Detect which cell encompasses the target text, then output its (x, y) center coordinate. 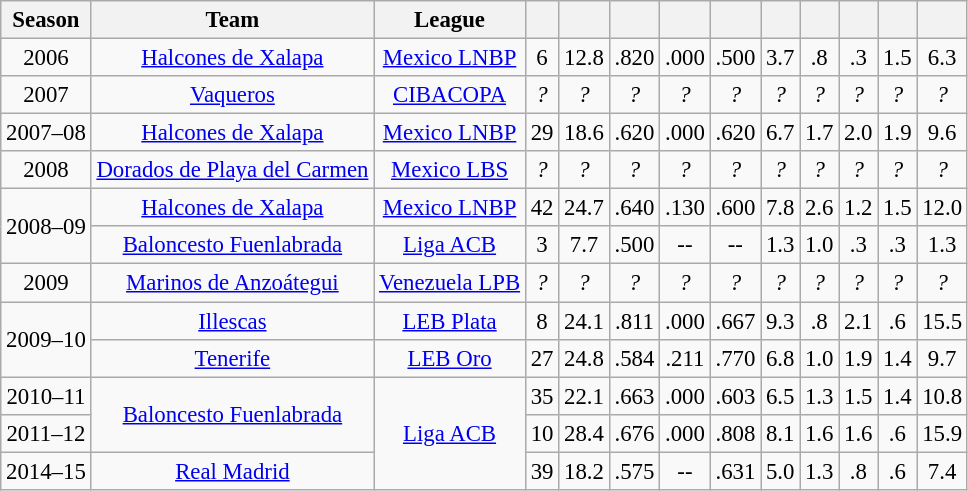
.820 (634, 58)
LEB Plata (450, 321)
.663 (634, 396)
2008–09 (46, 226)
.667 (735, 321)
24.8 (584, 358)
Vaqueros (232, 95)
2014–15 (46, 471)
2007–08 (46, 133)
6.5 (780, 396)
15.5 (942, 321)
2009 (46, 283)
CIBACOPA (450, 95)
27 (542, 358)
39 (542, 471)
15.9 (942, 433)
7.7 (584, 245)
.676 (634, 433)
LEB Oro (450, 358)
2007 (46, 95)
6.3 (942, 58)
42 (542, 208)
.808 (735, 433)
.811 (634, 321)
Tenerife (232, 358)
7.8 (780, 208)
29 (542, 133)
Team (232, 20)
2006 (46, 58)
.603 (735, 396)
2011–12 (46, 433)
.640 (634, 208)
24.1 (584, 321)
18.2 (584, 471)
2009–10 (46, 340)
Marinos de Anzoátegui (232, 283)
1.7 (820, 133)
Season (46, 20)
10 (542, 433)
.575 (634, 471)
2.6 (820, 208)
28.4 (584, 433)
Illescas (232, 321)
22.1 (584, 396)
24.7 (584, 208)
10.8 (942, 396)
Dorados de Playa del Carmen (232, 170)
9.7 (942, 358)
2.0 (858, 133)
.770 (735, 358)
2008 (46, 170)
6.7 (780, 133)
2010–11 (46, 396)
6 (542, 58)
.584 (634, 358)
12.0 (942, 208)
3 (542, 245)
Mexico LBS (450, 170)
League (450, 20)
Venezuela LPB (450, 283)
35 (542, 396)
7.4 (942, 471)
18.6 (584, 133)
9.3 (780, 321)
9.6 (942, 133)
3.7 (780, 58)
6.8 (780, 358)
1.2 (858, 208)
.631 (735, 471)
.130 (685, 208)
8.1 (780, 433)
.600 (735, 208)
8 (542, 321)
Real Madrid (232, 471)
12.8 (584, 58)
.211 (685, 358)
5.0 (780, 471)
2.1 (858, 321)
